Search for the cell housing the specified text and yield its (x, y) center coordinate. 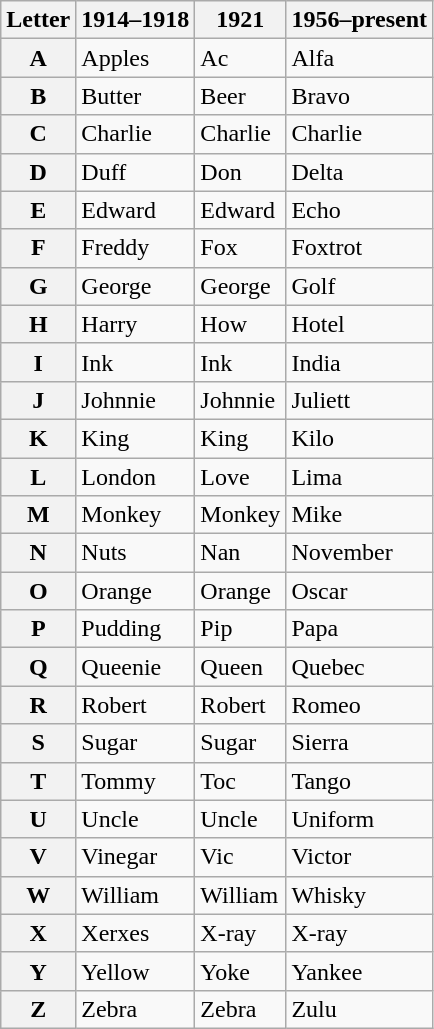
Q (38, 667)
Vic (240, 857)
Yankee (360, 971)
R (38, 705)
J (38, 400)
Z (38, 1009)
Butter (136, 96)
Alfa (360, 58)
Beer (240, 96)
Freddy (136, 248)
U (38, 819)
1914–1918 (136, 20)
P (38, 629)
Yoke (240, 971)
Harry (136, 324)
Kilo (360, 438)
Yellow (136, 971)
Y (38, 971)
W (38, 895)
Victor (360, 857)
1921 (240, 20)
I (38, 362)
Zulu (360, 1009)
Nuts (136, 553)
Nan (240, 553)
H (38, 324)
Lima (360, 477)
India (360, 362)
Duff (136, 172)
D (38, 172)
Oscar (360, 591)
Tommy (136, 781)
Delta (360, 172)
Mike (360, 515)
O (38, 591)
N (38, 553)
1956–present (360, 20)
Apples (136, 58)
V (38, 857)
Fox (240, 248)
Toc (240, 781)
M (38, 515)
B (38, 96)
November (360, 553)
Pudding (136, 629)
London (136, 477)
Bravo (360, 96)
Golf (360, 286)
Don (240, 172)
Quebec (360, 667)
G (38, 286)
C (38, 134)
Tango (360, 781)
E (38, 210)
Love (240, 477)
A (38, 58)
T (38, 781)
Papa (360, 629)
Letter (38, 20)
Foxtrot (360, 248)
Pip (240, 629)
K (38, 438)
Sierra (360, 743)
L (38, 477)
Echo (360, 210)
Romeo (360, 705)
Xerxes (136, 933)
Hotel (360, 324)
Whisky (360, 895)
How (240, 324)
F (38, 248)
Uniform (360, 819)
S (38, 743)
X (38, 933)
Vinegar (136, 857)
Ac (240, 58)
Juliett (360, 400)
Queen (240, 667)
Queenie (136, 667)
